Locate the cell with the specified text and output its (X, Y) center coordinate. 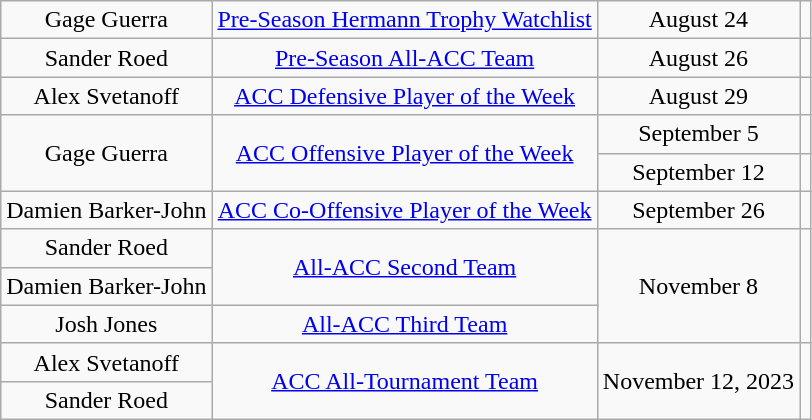
September 5 (698, 134)
ACC Defensive Player of the Week (404, 96)
Josh Jones (106, 324)
All-ACC Third Team (404, 324)
November 12, 2023 (698, 381)
September 26 (698, 210)
All-ACC Second Team (404, 267)
ACC All-Tournament Team (404, 381)
August 26 (698, 58)
Pre-Season All-ACC Team (404, 58)
November 8 (698, 286)
ACC Offensive Player of the Week (404, 153)
August 29 (698, 96)
Pre-Season Hermann Trophy Watchlist (404, 20)
ACC Co-Offensive Player of the Week (404, 210)
August 24 (698, 20)
September 12 (698, 172)
